Find where the given text appears and provide that cell's center as (x, y) coordinate. 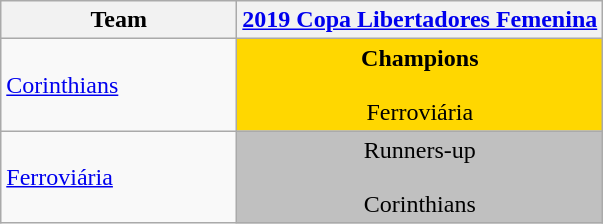
Champions Ferroviária (420, 85)
Corinthians (119, 85)
Team (119, 20)
Ferroviária (119, 177)
Runners-up Corinthians (420, 177)
2019 Copa Libertadores Femenina (420, 20)
